Locate the cell with the specified text and output its (x, y) center coordinate. 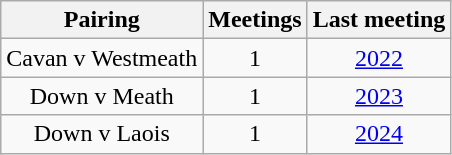
2023 (379, 96)
Cavan v Westmeath (102, 58)
Pairing (102, 20)
Down v Laois (102, 134)
Last meeting (379, 20)
Down v Meath (102, 96)
2022 (379, 58)
Meetings (255, 20)
2024 (379, 134)
